For the text-containing cell, return its midpoint in [X, Y] coordinate format. 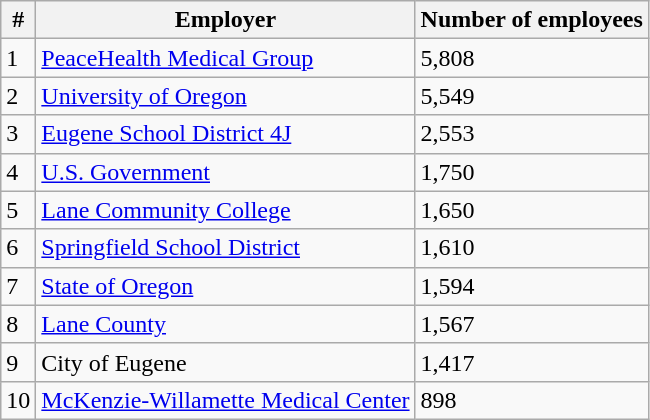
1,417 [532, 362]
State of Oregon [226, 286]
9 [18, 362]
7 [18, 286]
City of Eugene [226, 362]
1,610 [532, 248]
1,750 [532, 172]
8 [18, 324]
5,808 [532, 58]
Springfield School District [226, 248]
PeaceHealth Medical Group [226, 58]
1 [18, 58]
1,650 [532, 210]
5,549 [532, 96]
University of Oregon [226, 96]
# [18, 20]
1,594 [532, 286]
10 [18, 400]
4 [18, 172]
3 [18, 134]
U.S. Government [226, 172]
6 [18, 248]
898 [532, 400]
2,553 [532, 134]
1,567 [532, 324]
5 [18, 210]
McKenzie-Willamette Medical Center [226, 400]
Lane Community College [226, 210]
Eugene School District 4J [226, 134]
Employer [226, 20]
2 [18, 96]
Lane County [226, 324]
Number of employees [532, 20]
